For the text-containing cell, return its midpoint in [x, y] coordinate format. 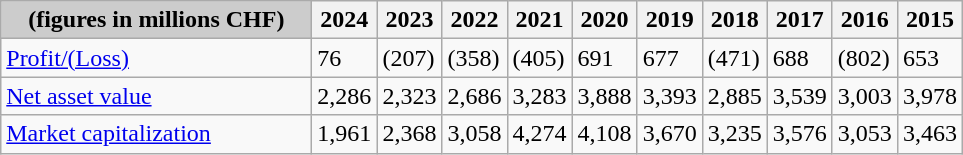
3,393 [670, 96]
3,463 [930, 134]
3,539 [800, 96]
2,323 [410, 96]
Profit/(Loss) [156, 58]
2018 [734, 20]
2,286 [344, 96]
3,003 [864, 96]
2017 [800, 20]
3,058 [474, 134]
2019 [670, 20]
3,576 [800, 134]
2024 [344, 20]
(471) [734, 58]
4,108 [604, 134]
2,368 [410, 134]
688 [800, 58]
2020 [604, 20]
(405) [540, 58]
2023 [410, 20]
4,274 [540, 134]
Market capitalization [156, 134]
3,888 [604, 96]
3,053 [864, 134]
3,978 [930, 96]
691 [604, 58]
2015 [930, 20]
(figures in millions CHF) [156, 20]
Net asset value [156, 96]
653 [930, 58]
2,885 [734, 96]
2021 [540, 20]
3,670 [670, 134]
3,235 [734, 134]
2016 [864, 20]
677 [670, 58]
3,283 [540, 96]
76 [344, 58]
1,961 [344, 134]
(207) [410, 58]
(802) [864, 58]
(358) [474, 58]
2022 [474, 20]
2,686 [474, 96]
